Scan for the cell matching the given text and deliver its (X, Y) coordinate at center. 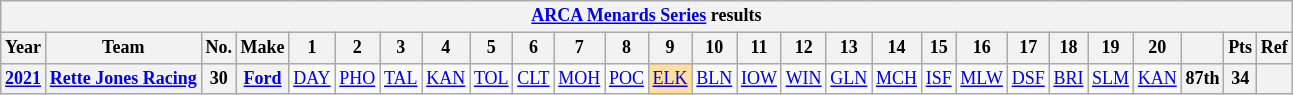
BLN (714, 78)
15 (938, 48)
10 (714, 48)
14 (897, 48)
MCH (897, 78)
3 (401, 48)
16 (982, 48)
1 (312, 48)
Ford (262, 78)
IOW (760, 78)
5 (492, 48)
Ref (1274, 48)
WIN (804, 78)
6 (534, 48)
2 (358, 48)
87th (1202, 78)
Rette Jones Racing (123, 78)
BRI (1068, 78)
PHO (358, 78)
7 (580, 48)
SLM (1111, 78)
TAL (401, 78)
34 (1240, 78)
Team (123, 48)
20 (1157, 48)
No. (218, 48)
MLW (982, 78)
8 (627, 48)
GLN (849, 78)
CLT (534, 78)
ELK (670, 78)
9 (670, 48)
TOL (492, 78)
DAY (312, 78)
30 (218, 78)
DSF (1028, 78)
13 (849, 48)
18 (1068, 48)
ISF (938, 78)
Make (262, 48)
ARCA Menards Series results (646, 16)
POC (627, 78)
Pts (1240, 48)
MOH (580, 78)
2021 (24, 78)
4 (446, 48)
12 (804, 48)
19 (1111, 48)
Year (24, 48)
17 (1028, 48)
11 (760, 48)
